Return (x, y) of the center of cell containing provided text 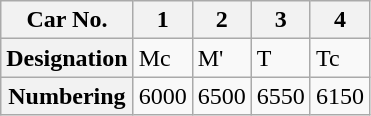
3 (280, 20)
6550 (280, 96)
4 (340, 20)
Designation (67, 58)
Numbering (67, 96)
Tc (340, 58)
6500 (222, 96)
6150 (340, 96)
6000 (162, 96)
M' (222, 58)
Mc (162, 58)
Car No. (67, 20)
T (280, 58)
1 (162, 20)
2 (222, 20)
